Pinpoint the cell where the given text exists, returning its [X, Y] midpoint coordinate. 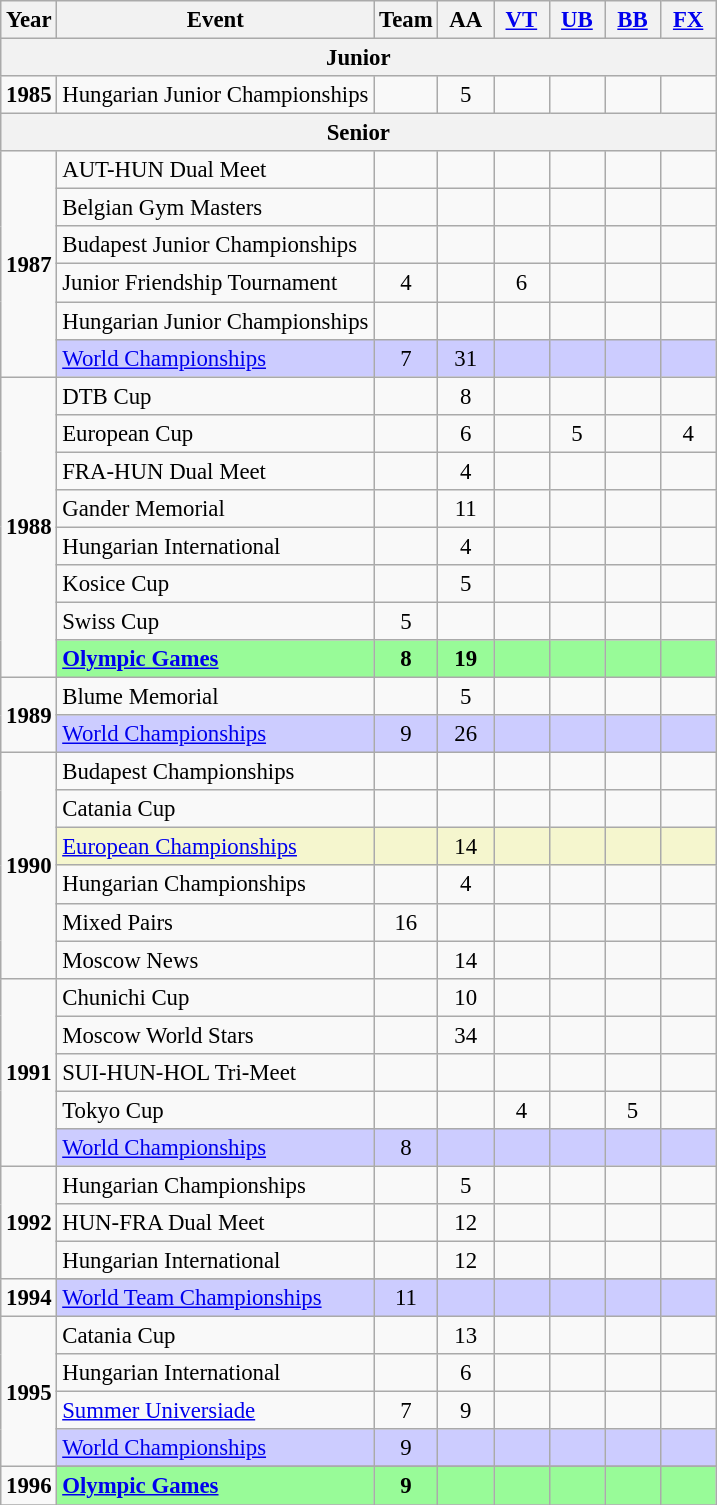
World Team Championships [216, 1298]
Budapest Championships [216, 772]
FRA-HUN Dual Meet [216, 471]
26 [466, 734]
HUN-FRA Dual Meet [216, 1223]
Moscow World Stars [216, 1035]
SUI-HUN-HOL Tri-Meet [216, 1073]
VT [522, 20]
16 [406, 922]
Swiss Cup [216, 621]
DTB Cup [216, 396]
31 [466, 358]
1985 [29, 95]
Junior Friendship Tournament [216, 283]
Mixed Pairs [216, 922]
1996 [29, 1486]
Chunichi Cup [216, 997]
1987 [29, 264]
10 [466, 997]
Summer Universiade [216, 1411]
AA [466, 20]
1991 [29, 1072]
Blume Memorial [216, 697]
European Championships [216, 847]
Event [216, 20]
Year [29, 20]
Belgian Gym Masters [216, 208]
1990 [29, 866]
1995 [29, 1392]
BB [633, 20]
Budapest Junior Championships [216, 245]
UB [577, 20]
FX [688, 20]
European Cup [216, 433]
Team [406, 20]
Moscow News [216, 960]
Senior [358, 133]
Gander Memorial [216, 509]
1989 [29, 716]
Tokyo Cup [216, 1110]
1994 [29, 1298]
1992 [29, 1222]
34 [466, 1035]
13 [466, 1336]
Kosice Cup [216, 584]
Junior [358, 58]
19 [466, 659]
AUT-HUN Dual Meet [216, 170]
1988 [29, 528]
